Return (X, Y) of the center of cell containing provided text 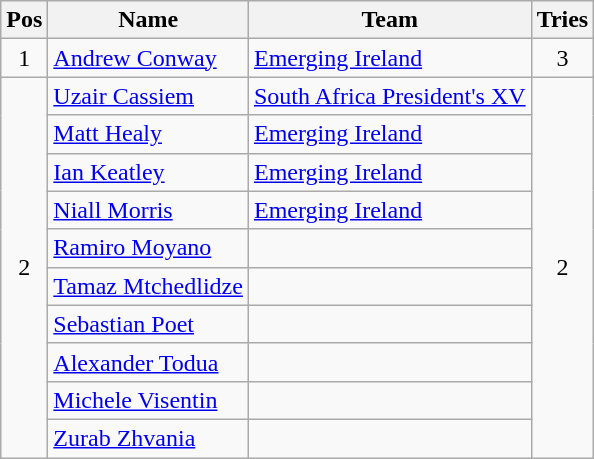
Zurab Zhvania (148, 438)
1 (24, 58)
Name (148, 20)
Team (390, 20)
Ian Keatley (148, 172)
Ramiro Moyano (148, 248)
Uzair Cassiem (148, 96)
Alexander Todua (148, 362)
Andrew Conway (148, 58)
South Africa President's XV (390, 96)
Pos (24, 20)
3 (562, 58)
Michele Visentin (148, 400)
Tries (562, 20)
Tamaz Mtchedlidze (148, 286)
Matt Healy (148, 134)
Sebastian Poet (148, 324)
Niall Morris (148, 210)
